For the text-containing cell, return its midpoint in [x, y] coordinate format. 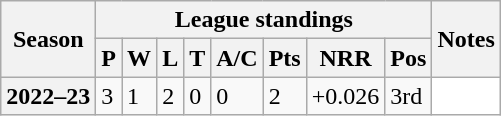
Notes [466, 39]
NRR [346, 58]
3 [109, 96]
3rd [408, 96]
League standings [264, 20]
Pos [408, 58]
W [140, 58]
Pts [284, 58]
L [170, 58]
T [198, 58]
+0.026 [346, 96]
P [109, 58]
2022–23 [48, 96]
A/C [237, 58]
Season [48, 39]
1 [140, 96]
